Search for the cell housing the specified text and yield its (X, Y) center coordinate. 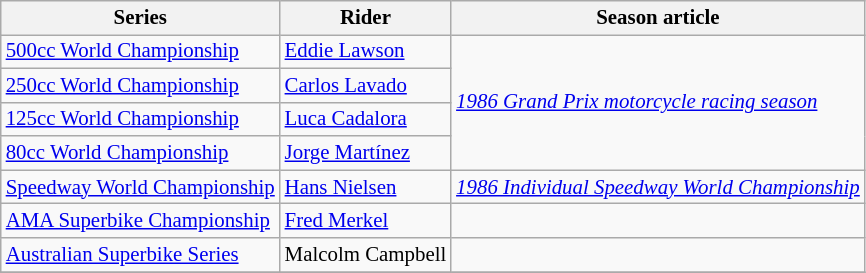
Speedway World Championship (140, 187)
Australian Superbike Series (140, 255)
Season article (658, 18)
1986 Grand Prix motorcycle racing season (658, 102)
Luca Cadalora (366, 119)
500cc World Championship (140, 51)
Carlos Lavado (366, 85)
1986 Individual Speedway World Championship (658, 187)
80cc World Championship (140, 153)
Malcolm Campbell (366, 255)
Jorge Martínez (366, 153)
Eddie Lawson (366, 51)
AMA Superbike Championship (140, 221)
Rider (366, 18)
250cc World Championship (140, 85)
125cc World Championship (140, 119)
Fred Merkel (366, 221)
Series (140, 18)
Hans Nielsen (366, 187)
